Capture the cell that displays the provided text and extract its (X, Y) central coordinate. 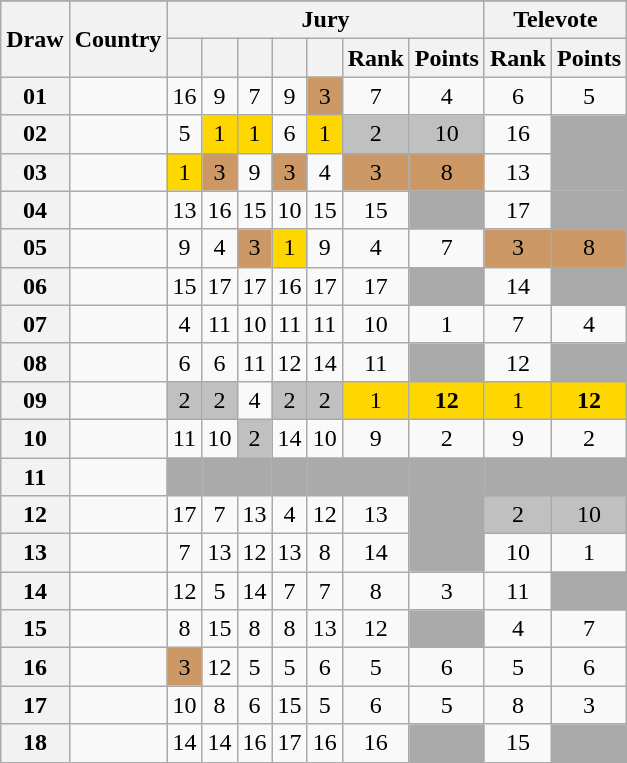
Draw (35, 39)
07 (35, 324)
04 (35, 210)
Jury (326, 20)
02 (35, 134)
18 (35, 743)
06 (35, 286)
08 (35, 362)
Televote (555, 20)
05 (35, 248)
03 (35, 172)
01 (35, 96)
Country (118, 39)
09 (35, 400)
